Pinpoint the cell where the given text exists, returning its [X, Y] midpoint coordinate. 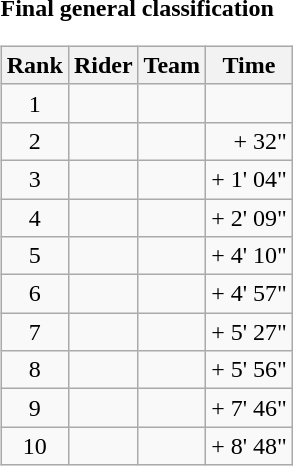
10 [34, 446]
+ 32" [250, 141]
+ 5' 56" [250, 370]
Time [250, 65]
3 [34, 179]
Team [172, 65]
Rank [34, 65]
1 [34, 103]
+ 1' 04" [250, 179]
Rider [103, 65]
8 [34, 370]
2 [34, 141]
+ 2' 09" [250, 217]
+ 5' 27" [250, 332]
5 [34, 256]
+ 4' 57" [250, 294]
7 [34, 332]
9 [34, 408]
6 [34, 294]
4 [34, 217]
+ 7' 46" [250, 408]
+ 4' 10" [250, 256]
+ 8' 48" [250, 446]
